Capture the cell that displays the provided text and extract its [X, Y] central coordinate. 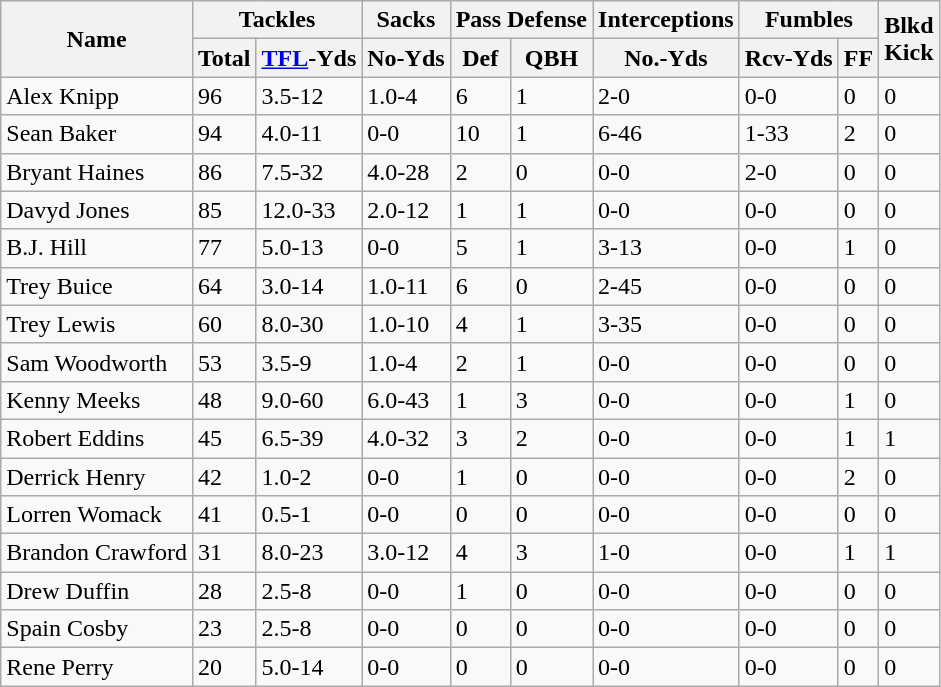
60 [224, 324]
9.0-60 [309, 400]
8.0-23 [309, 553]
Rcv-Yds [788, 58]
Pass Defense [521, 20]
4.0-11 [309, 134]
96 [224, 96]
85 [224, 210]
86 [224, 172]
Bryant Haines [97, 172]
Kenny Meeks [97, 400]
Derrick Henry [97, 477]
1-33 [788, 134]
28 [224, 591]
Fumbles [808, 20]
3.5-9 [309, 362]
7.5-32 [309, 172]
1.0-11 [406, 286]
6-46 [666, 134]
64 [224, 286]
4.0-32 [406, 438]
53 [224, 362]
6.0-43 [406, 400]
Davyd Jones [97, 210]
31 [224, 553]
Sam Woodworth [97, 362]
48 [224, 400]
5.0-14 [309, 667]
Spain Cosby [97, 629]
5 [480, 248]
23 [224, 629]
No-Yds [406, 58]
94 [224, 134]
Total [224, 58]
10 [480, 134]
2-45 [666, 286]
3.0-14 [309, 286]
20 [224, 667]
1.0-10 [406, 324]
77 [224, 248]
Rene Perry [97, 667]
QBH [551, 58]
42 [224, 477]
3.0-12 [406, 553]
Tackles [276, 20]
Name [97, 39]
0.5-1 [309, 515]
3-35 [666, 324]
FF [858, 58]
Alex Knipp [97, 96]
B.J. Hill [97, 248]
Lorren Womack [97, 515]
Trey Lewis [97, 324]
No.-Yds [666, 58]
Def [480, 58]
3-13 [666, 248]
Brandon Crawford [97, 553]
2.0-12 [406, 210]
Robert Eddins [97, 438]
Sacks [406, 20]
TFL-Yds [309, 58]
4.0-28 [406, 172]
45 [224, 438]
5.0-13 [309, 248]
Interceptions [666, 20]
1.0-2 [309, 477]
8.0-30 [309, 324]
Trey Buice [97, 286]
3.5-12 [309, 96]
6.5-39 [309, 438]
1-0 [666, 553]
41 [224, 515]
Sean Baker [97, 134]
BlkdKick [909, 39]
12.0-33 [309, 210]
Drew Duffin [97, 591]
